Return the [X, Y] coordinate for the center point of the cell that contains the specified text.  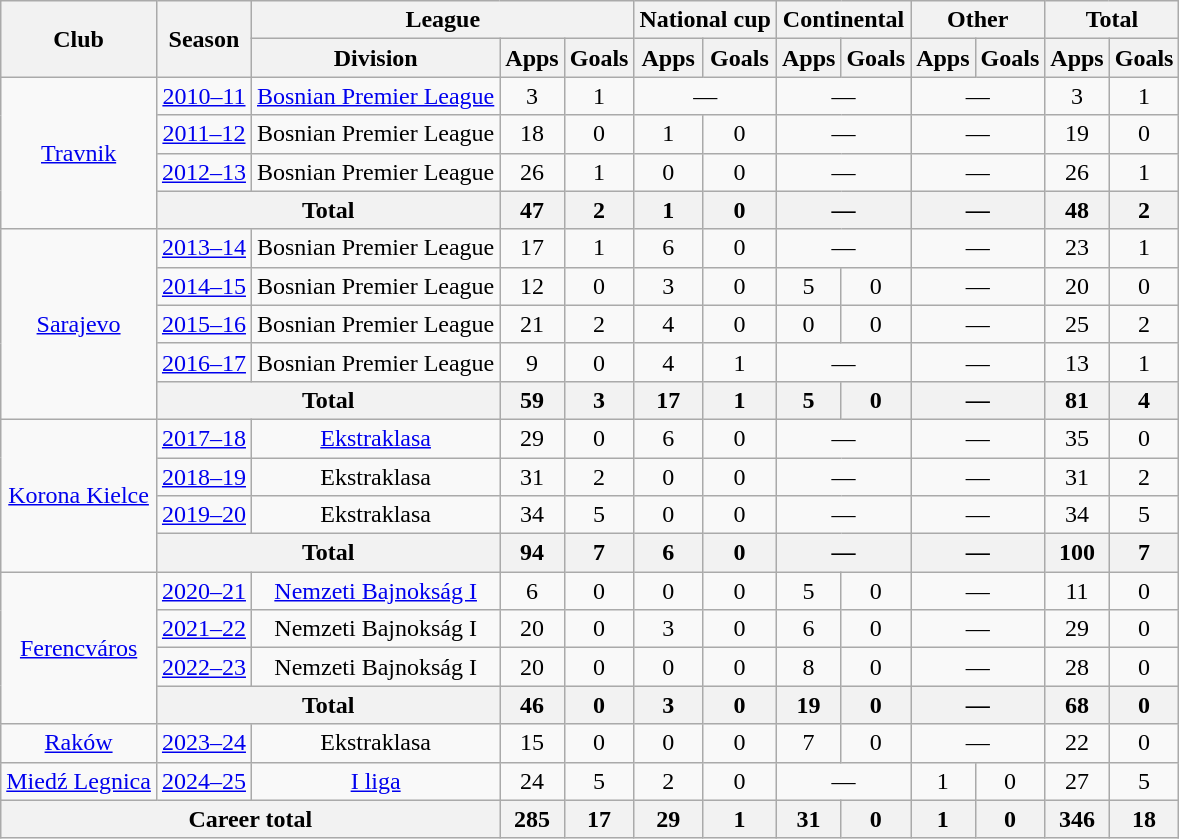
285 [532, 819]
2021–22 [204, 629]
Division [375, 58]
21 [532, 324]
22 [1077, 743]
2024–25 [204, 781]
47 [532, 210]
9 [532, 362]
Club [79, 39]
2010–11 [204, 96]
94 [532, 553]
15 [532, 743]
46 [532, 705]
100 [1077, 553]
Raków [79, 743]
2018–19 [204, 477]
28 [1077, 667]
Travnik [79, 153]
2023–24 [204, 743]
48 [1077, 210]
35 [1077, 438]
13 [1077, 362]
2016–17 [204, 362]
59 [532, 400]
2022–23 [204, 667]
68 [1077, 705]
2019–20 [204, 515]
8 [808, 667]
Other [978, 20]
2020–21 [204, 591]
2015–16 [204, 324]
Sarajevo [79, 324]
25 [1077, 324]
Miedź Legnica [79, 781]
24 [532, 781]
12 [532, 286]
2013–14 [204, 248]
2011–12 [204, 134]
Korona Kielce [79, 495]
27 [1077, 781]
23 [1077, 248]
Ferencváros [79, 648]
2014–15 [204, 286]
2017–18 [204, 438]
National cup [705, 20]
League [442, 20]
I liga [375, 781]
Career total [250, 819]
2012–13 [204, 172]
346 [1077, 819]
81 [1077, 400]
Continental [843, 20]
Season [204, 39]
11 [1077, 591]
